Locate the cell with the specified text and output its [x, y] center coordinate. 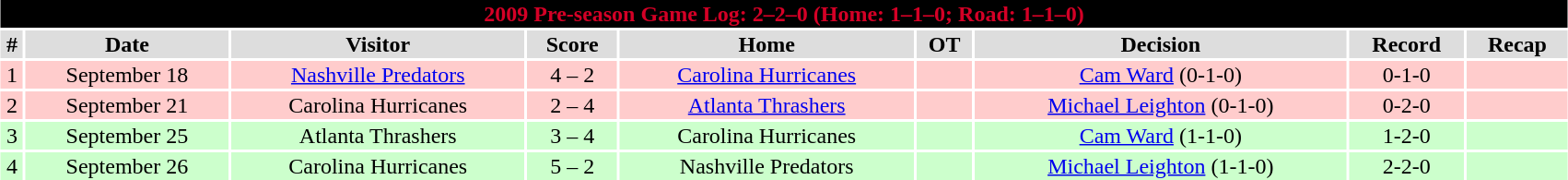
2-2-0 [1407, 166]
5 – 2 [573, 166]
Home [766, 44]
2009 Pre-season Game Log: 2–2–0 (Home: 1–1–0; Road: 1–1–0) [784, 14]
Michael Leighton (0-1-0) [1161, 105]
2 [12, 105]
Cam Ward (1-1-0) [1161, 136]
1-2-0 [1407, 136]
4 – 2 [573, 75]
Michael Leighton (1-1-0) [1161, 166]
3 – 4 [573, 136]
September 18 [127, 75]
Cam Ward (0-1-0) [1161, 75]
Score [573, 44]
Recap [1518, 44]
Visitor [378, 44]
2 – 4 [573, 105]
Decision [1161, 44]
Record [1407, 44]
4 [12, 166]
September 25 [127, 136]
3 [12, 136]
0-2-0 [1407, 105]
1 [12, 75]
0-1-0 [1407, 75]
OT [945, 44]
Date [127, 44]
September 21 [127, 105]
September 26 [127, 166]
# [12, 44]
